From the cell containing the given text, extract its center point as [x, y] coordinate. 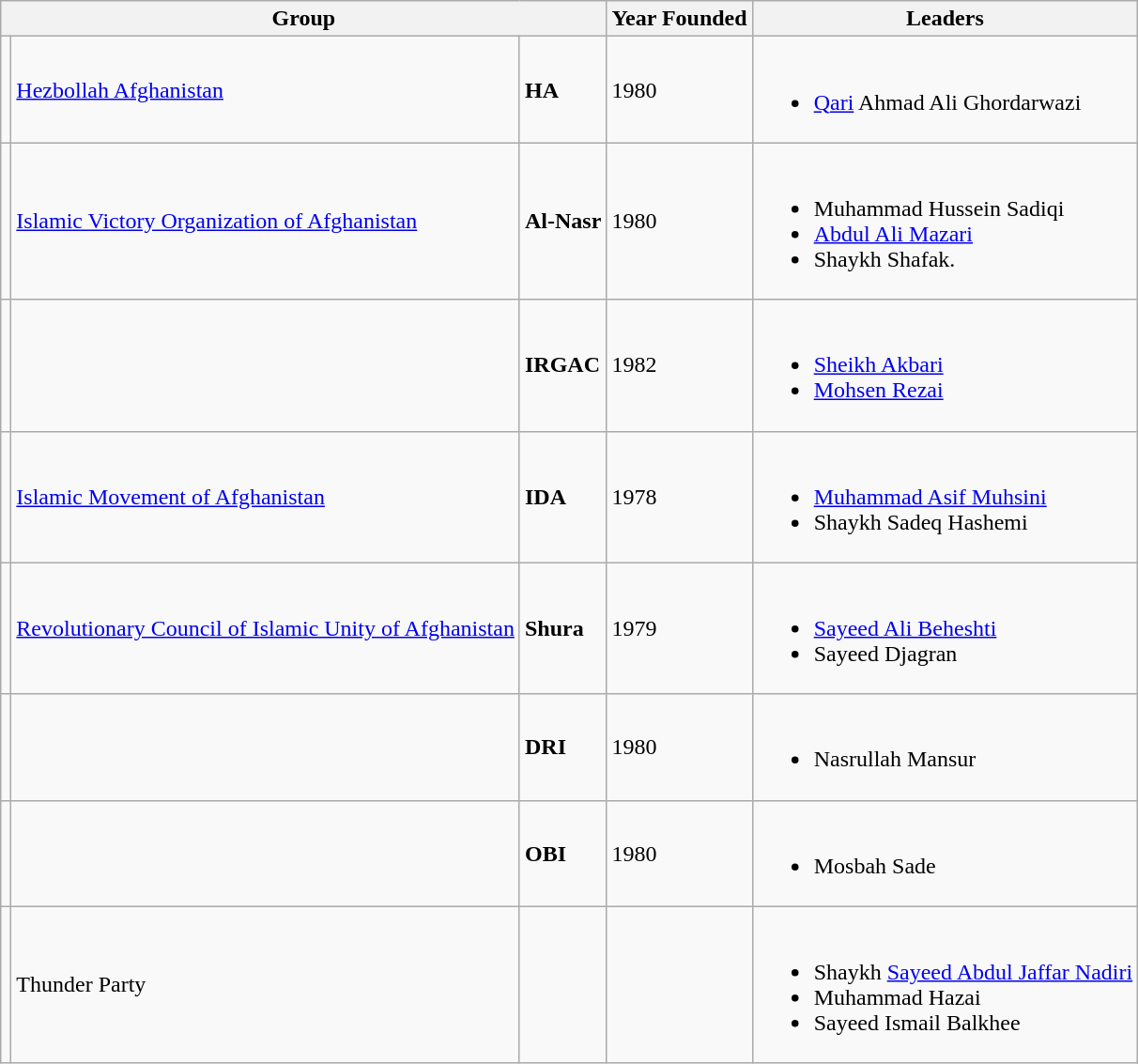
Mosbah Sade [945, 853]
DRI [562, 748]
Thunder Party [266, 984]
Islamic Movement of Afghanistan [266, 497]
Shaykh Sayeed Abdul Jaffar NadiriMuhammad HazaiSayeed Ismail Balkhee [945, 984]
Hezbollah Afghanistan [266, 90]
1982 [680, 365]
Year Founded [680, 19]
1979 [680, 628]
Shura [562, 628]
Muhammad Asif MuhsiniShaykh Sadeq Hashemi [945, 497]
Islamic Victory Organization of Afghanistan [266, 222]
OBI [562, 853]
Nasrullah Mansur [945, 748]
HA [562, 90]
Muhammad Hussein SadiqiAbdul Ali MazariShaykh Shafak. [945, 222]
Leaders [945, 19]
Sayeed Ali BeheshtiSayeed Djagran [945, 628]
1978 [680, 497]
IRGAC [562, 365]
Al-Nasr [562, 222]
Sheikh AkbariMohsen Rezai [945, 365]
Qari Ahmad Ali Ghordarwazi [945, 90]
Group [304, 19]
IDA [562, 497]
Revolutionary Council of Islamic Unity of Afghanistan [266, 628]
